Determine the [X, Y] coordinate at the center of the cell enclosing the given text.  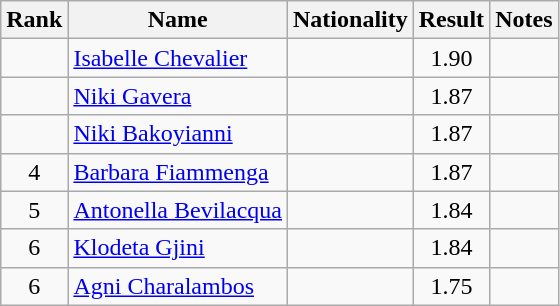
1.90 [451, 58]
Rank [34, 20]
Name [178, 20]
Notes [524, 20]
4 [34, 172]
Niki Gavera [178, 96]
5 [34, 210]
Barbara Fiammenga [178, 172]
Nationality [351, 20]
Niki Bakoyianni [178, 134]
Klodeta Gjini [178, 248]
Antonella Bevilacqua [178, 210]
1.75 [451, 286]
Isabelle Chevalier [178, 58]
Agni Charalambos [178, 286]
Result [451, 20]
